From the cell containing the given text, extract its center point as [x, y] coordinate. 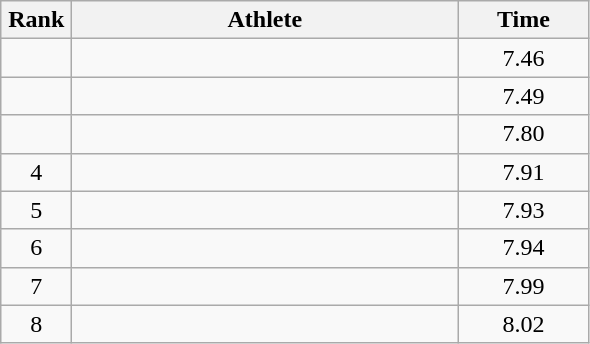
7 [36, 286]
4 [36, 172]
8 [36, 324]
7.80 [524, 134]
6 [36, 248]
Athlete [265, 20]
5 [36, 210]
8.02 [524, 324]
7.93 [524, 210]
7.46 [524, 58]
Time [524, 20]
7.91 [524, 172]
7.94 [524, 248]
7.49 [524, 96]
Rank [36, 20]
7.99 [524, 286]
